Search for the cell housing the specified text and yield its [x, y] center coordinate. 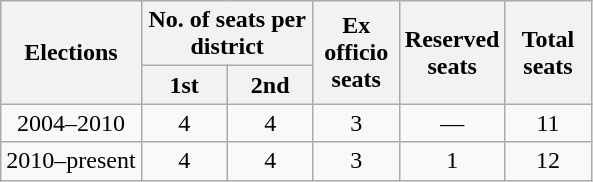
Reserved seats [452, 52]
2nd [270, 85]
2004–2010 [71, 123]
1 [452, 161]
12 [548, 161]
No. of seats per district [227, 34]
Total seats [548, 52]
11 [548, 123]
1st [184, 85]
Ex officio seats [356, 52]
— [452, 123]
Elections [71, 52]
2010–present [71, 161]
